Output the [x, y] coordinate of the center of the cell containing the given text.  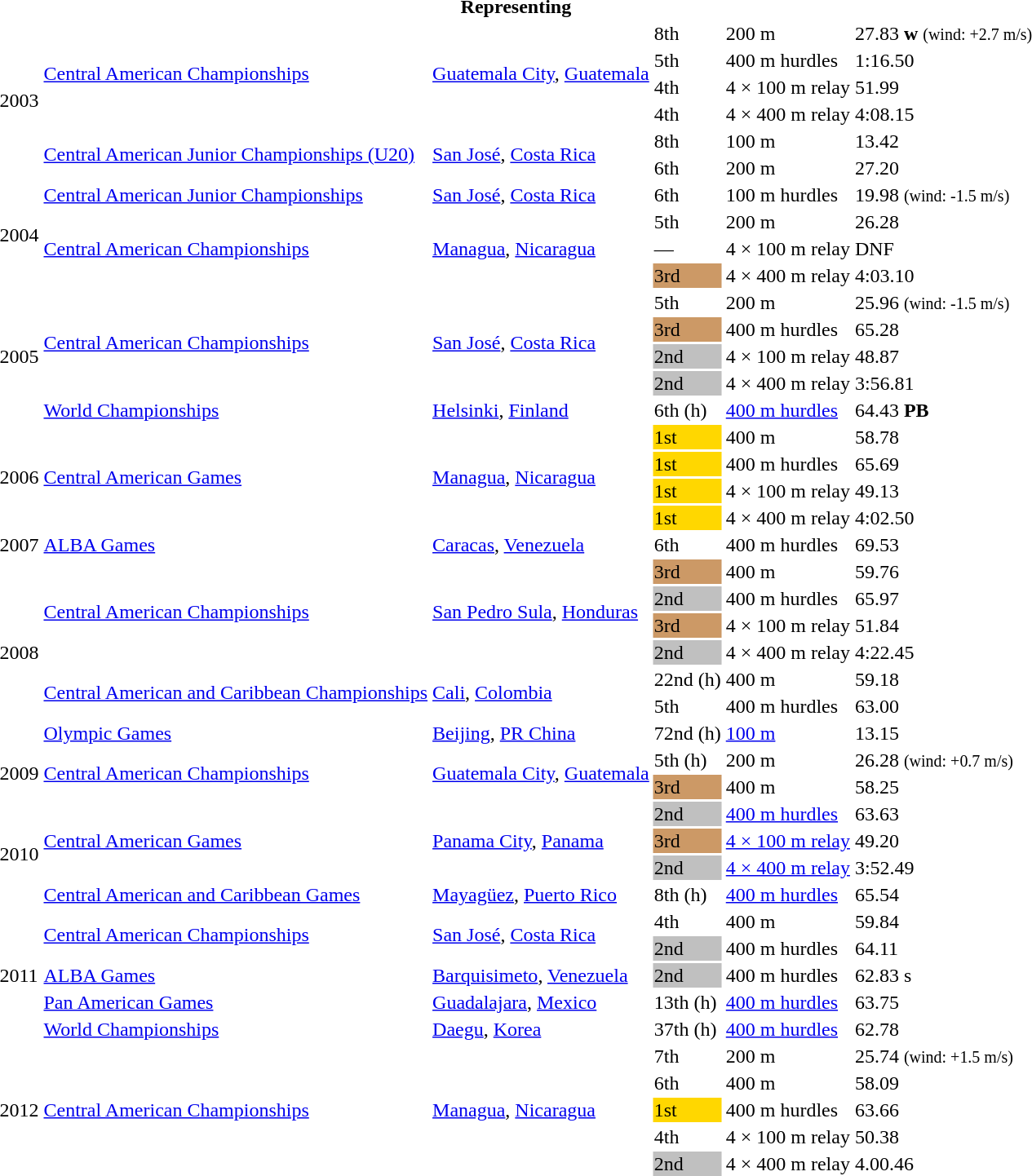
100 m hurdles [788, 195]
13th (h) [687, 1002]
Central American Junior Championships [236, 195]
— [687, 249]
Daegu, Korea [542, 1029]
Mayagüez, Puerto Rico [542, 895]
72nd (h) [687, 733]
5th (h) [687, 760]
San Pedro Sula, Honduras [542, 612]
37th (h) [687, 1029]
Pan American Games [236, 1002]
6th (h) [687, 410]
Caracas, Venezuela [542, 545]
22nd (h) [687, 679]
Helsinki, Finland [542, 410]
Central American and Caribbean Games [236, 895]
Guadalajara, Mexico [542, 1002]
Central American Junior Championships (U20) [236, 155]
Beijing, PR China [542, 733]
7th [687, 1056]
8th (h) [687, 895]
Panama City, Panama [542, 841]
Barquisimeto, Venezuela [542, 975]
Central American and Caribbean Championships [236, 693]
Olympic Games [236, 733]
Cali, Colombia [542, 693]
